Locate the cell with the specified text and output its [X, Y] center coordinate. 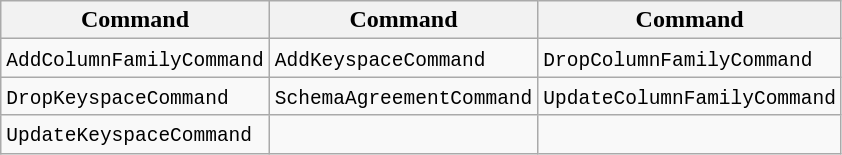
UpdateColumnFamilyCommand [690, 96]
DropColumnFamilyCommand [690, 58]
SchemaAgreementCommand [404, 96]
AddColumnFamilyCommand [136, 58]
UpdateKeyspaceCommand [136, 134]
DropKeyspaceCommand [136, 96]
AddKeyspaceCommand [404, 58]
